Find where the given text appears and provide that cell's center as [x, y] coordinate. 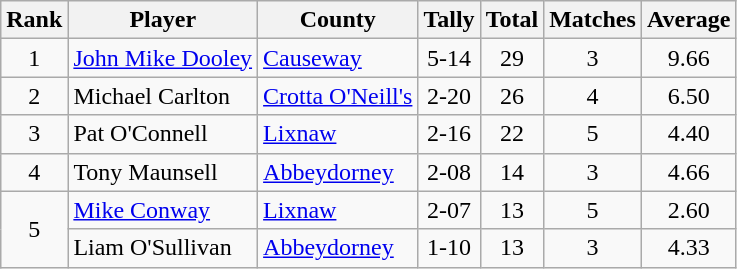
6.50 [688, 96]
Total [512, 20]
Average [688, 20]
4.66 [688, 172]
5-14 [449, 58]
Tally [449, 20]
2-08 [449, 172]
John Mike Dooley [163, 58]
2.60 [688, 210]
4.33 [688, 248]
22 [512, 134]
2-16 [449, 134]
Rank [34, 20]
14 [512, 172]
1-10 [449, 248]
Pat O'Connell [163, 134]
26 [512, 96]
Causeway [338, 58]
4.40 [688, 134]
County [338, 20]
9.66 [688, 58]
Mike Conway [163, 210]
29 [512, 58]
Michael Carlton [163, 96]
2 [34, 96]
2-20 [449, 96]
Crotta O'Neill's [338, 96]
2-07 [449, 210]
Tony Maunsell [163, 172]
Matches [593, 20]
1 [34, 58]
Liam O'Sullivan [163, 248]
Player [163, 20]
